Extract the (X, Y) coordinate from the center of the cell holding the provided text.  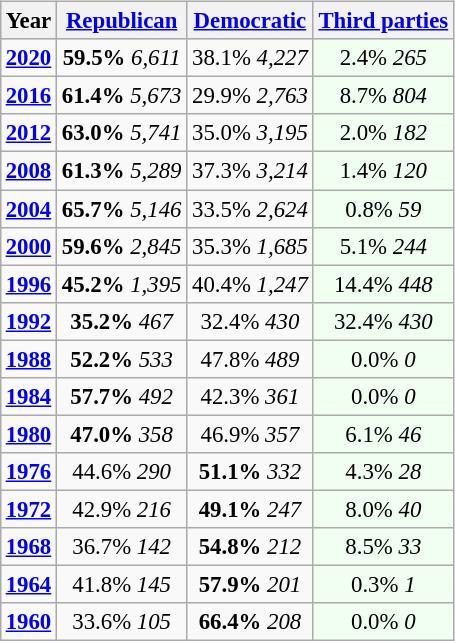
Democratic (250, 21)
54.8% 212 (250, 547)
2012 (28, 133)
2000 (28, 246)
46.9% 357 (250, 434)
45.2% 1,395 (122, 284)
2016 (28, 96)
35.2% 467 (122, 321)
65.7% 5,146 (122, 209)
40.4% 1,247 (250, 284)
8.0% 40 (383, 509)
1972 (28, 509)
47.0% 358 (122, 434)
Year (28, 21)
61.4% 5,673 (122, 96)
33.6% 105 (122, 622)
Third parties (383, 21)
37.3% 3,214 (250, 171)
4.3% 28 (383, 472)
38.1% 4,227 (250, 58)
29.9% 2,763 (250, 96)
1984 (28, 396)
66.4% 208 (250, 622)
Republican (122, 21)
1968 (28, 547)
35.0% 3,195 (250, 133)
2004 (28, 209)
2020 (28, 58)
1980 (28, 434)
1.4% 120 (383, 171)
1992 (28, 321)
42.9% 216 (122, 509)
0.8% 59 (383, 209)
2.0% 182 (383, 133)
1976 (28, 472)
42.3% 361 (250, 396)
1964 (28, 584)
47.8% 489 (250, 359)
33.5% 2,624 (250, 209)
57.7% 492 (122, 396)
61.3% 5,289 (122, 171)
44.6% 290 (122, 472)
2008 (28, 171)
51.1% 332 (250, 472)
49.1% 247 (250, 509)
1988 (28, 359)
41.8% 145 (122, 584)
59.6% 2,845 (122, 246)
5.1% 244 (383, 246)
8.7% 804 (383, 96)
14.4% 448 (383, 284)
0.3% 1 (383, 584)
63.0% 5,741 (122, 133)
52.2% 533 (122, 359)
59.5% 6,611 (122, 58)
36.7% 142 (122, 547)
1960 (28, 622)
1996 (28, 284)
2.4% 265 (383, 58)
8.5% 33 (383, 547)
57.9% 201 (250, 584)
6.1% 46 (383, 434)
35.3% 1,685 (250, 246)
